For the text-containing cell, return its midpoint in [X, Y] coordinate format. 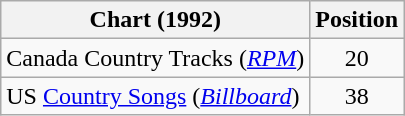
20 [357, 58]
Position [357, 20]
Chart (1992) [156, 20]
US Country Songs (Billboard) [156, 96]
38 [357, 96]
Canada Country Tracks (RPM) [156, 58]
